Capture the cell that displays the provided text and extract its [x, y] central coordinate. 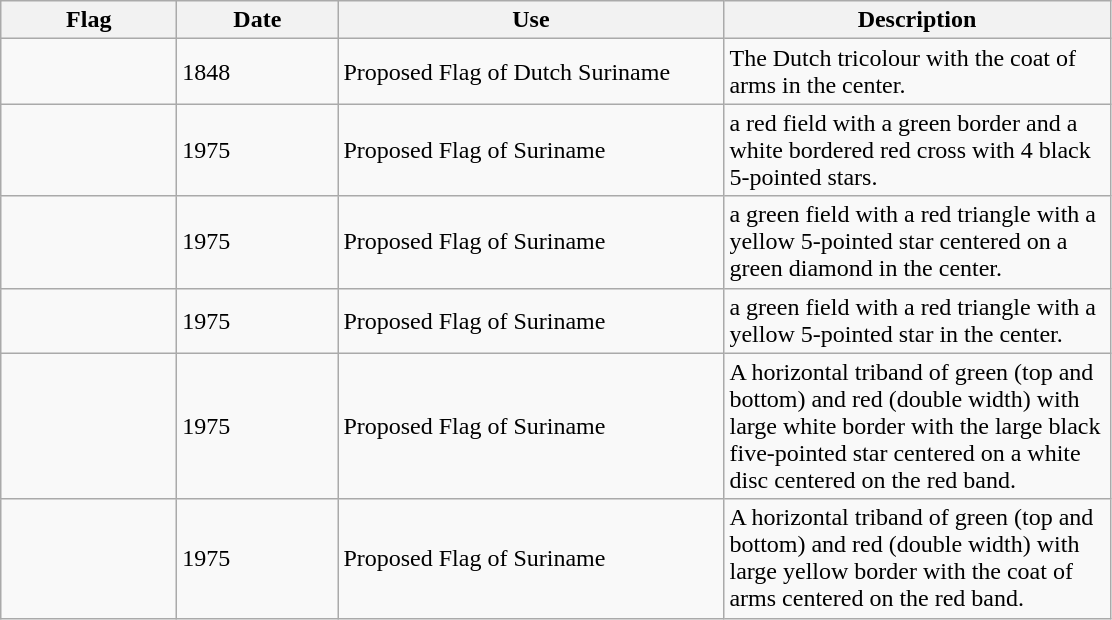
Use [531, 20]
a green field with a red triangle with a yellow 5-pointed star in the center. [917, 320]
The Dutch tricolour with the coat of arms in the center. [917, 72]
A horizontal triband of green (top and bottom) and red (double width) with large yellow border with the coat of arms centered on the red band. [917, 558]
Flag [89, 20]
Proposed Flag of Dutch Suriname [531, 72]
1848 [258, 72]
a red field with a green border and a white bordered red cross with 4 black 5-pointed stars. [917, 150]
Description [917, 20]
a green field with a red triangle with a yellow 5-pointed star centered on a green diamond in the center. [917, 242]
Date [258, 20]
